Return the [X, Y] coordinate for the center point of the cell that contains the specified text.  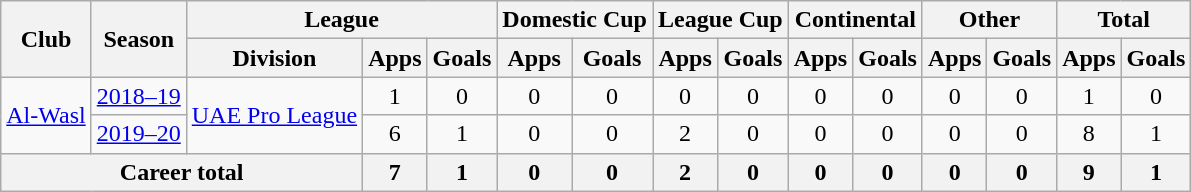
Domestic Cup [575, 20]
Total [1124, 20]
Al-Wasl [46, 115]
Career total [182, 172]
8 [1089, 134]
7 [395, 172]
Season [138, 39]
UAE Pro League [274, 115]
Other [989, 20]
6 [395, 134]
2018–19 [138, 96]
2019–20 [138, 134]
Club [46, 39]
Continental [855, 20]
Division [274, 58]
9 [1089, 172]
League Cup [720, 20]
League [342, 20]
